Output the [X, Y] coordinate of the center of the cell containing the given text.  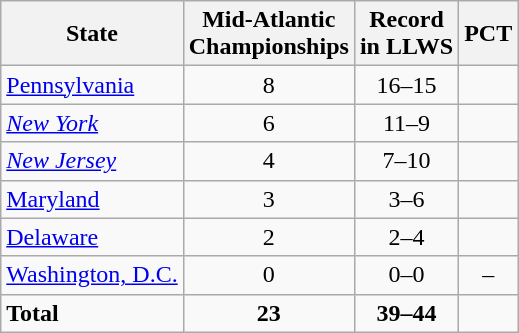
3 [268, 199]
Recordin LLWS [406, 34]
7–10 [406, 161]
Mid-AtlanticChampionships [268, 34]
3–6 [406, 199]
– [488, 275]
23 [268, 313]
2 [268, 237]
0–0 [406, 275]
New York [92, 123]
2–4 [406, 237]
New Jersey [92, 161]
0 [268, 275]
Delaware [92, 237]
8 [268, 85]
State [92, 34]
39–44 [406, 313]
4 [268, 161]
11–9 [406, 123]
Pennsylvania [92, 85]
Total [92, 313]
16–15 [406, 85]
Washington, D.C. [92, 275]
PCT [488, 34]
Maryland [92, 199]
6 [268, 123]
